Capture the cell that displays the provided text and extract its [X, Y] central coordinate. 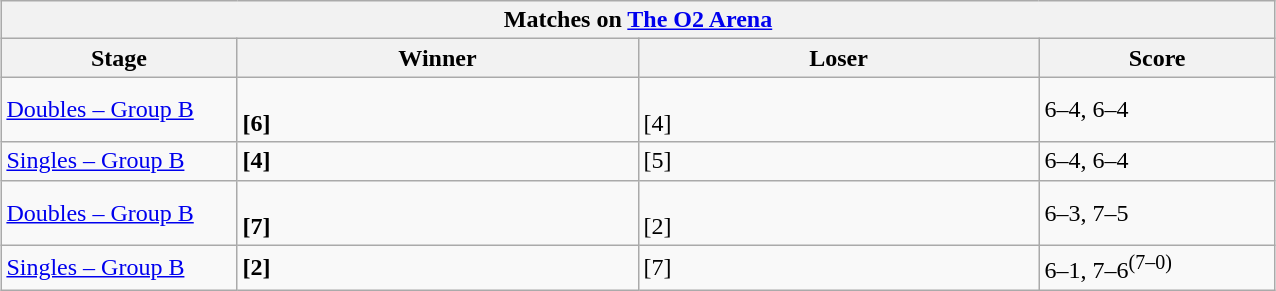
Matches on The O2 Arena [638, 20]
6–1, 7–6(7–0) [1157, 268]
[6] [438, 110]
Winner [438, 58]
Stage [119, 58]
Loser [838, 58]
6–3, 7–5 [1157, 212]
Score [1157, 58]
[5] [838, 161]
